Return [x, y] of the center of cell containing provided text 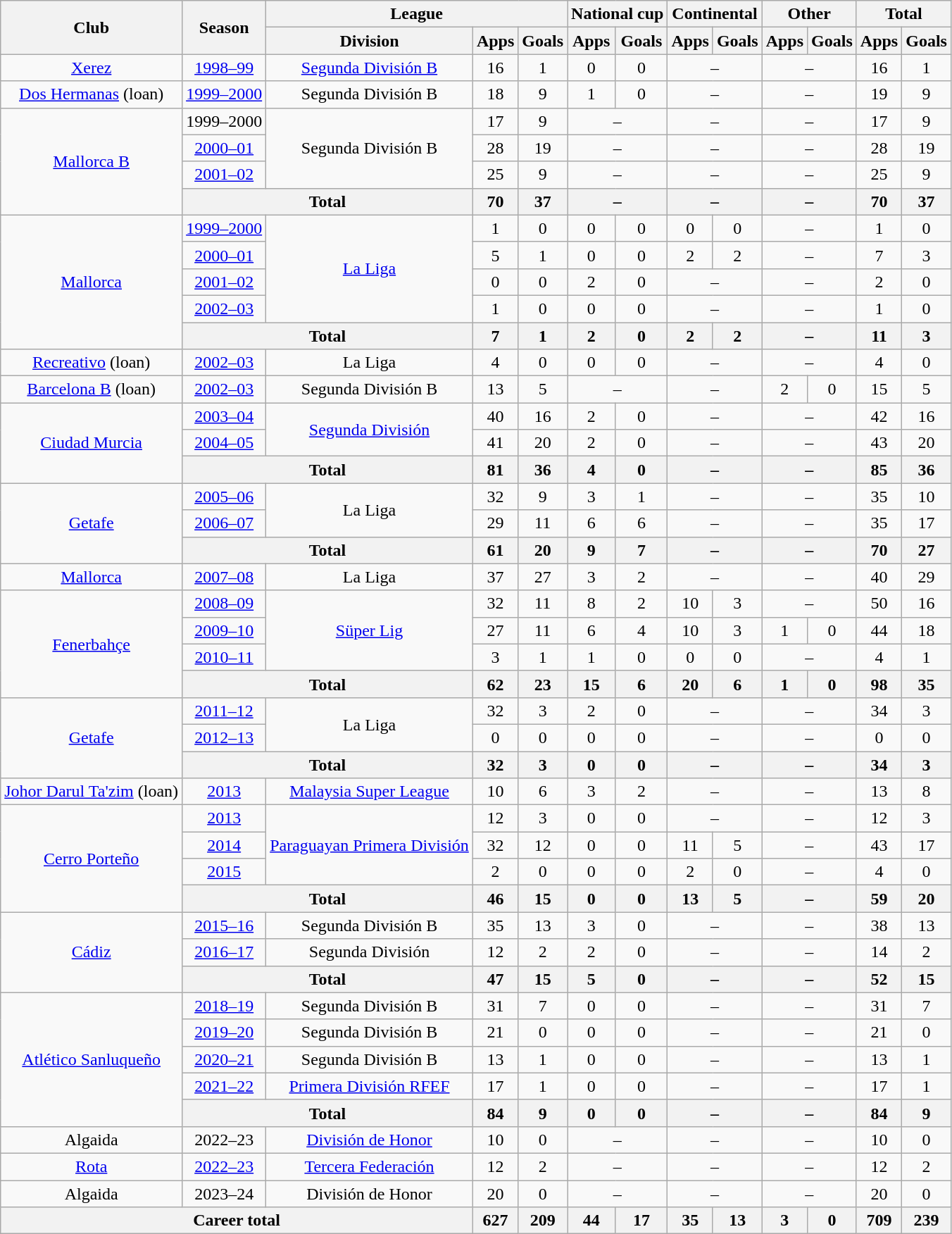
239 [927, 1221]
2023–24 [224, 1194]
98 [879, 684]
Malaysia Super League [370, 792]
2018–19 [224, 1006]
Paraguayan Primera División [370, 845]
38 [879, 925]
42 [879, 416]
Career total [237, 1221]
2011–12 [224, 711]
2008–09 [224, 604]
209 [543, 1221]
Süper Lig [370, 630]
2020–21 [224, 1059]
League [417, 14]
Mallorca B [92, 161]
Fenerbahçe [92, 644]
627 [495, 1221]
50 [879, 604]
709 [879, 1221]
41 [495, 443]
2006–07 [224, 523]
52 [879, 979]
Tercera Federación [370, 1166]
Division [370, 41]
Johor Darul Ta'zim (loan) [92, 792]
2004–05 [224, 443]
2015–16 [224, 925]
Continental [715, 14]
Xerez [92, 68]
47 [495, 979]
46 [495, 899]
62 [495, 684]
2016–17 [224, 952]
2015 [224, 872]
2009–10 [224, 630]
Other [809, 14]
23 [543, 684]
1998–99 [224, 68]
Barcelona B (loan) [92, 389]
2012–13 [224, 737]
2021–22 [224, 1086]
2014 [224, 845]
81 [495, 470]
2019–20 [224, 1033]
2005–06 [224, 497]
Dos Hermanas (loan) [92, 94]
2003–04 [224, 416]
2007–08 [224, 577]
Ciudad Murcia [92, 443]
National cup [618, 14]
59 [879, 899]
Cádiz [92, 952]
2010–11 [224, 657]
Primera División RFEF [370, 1086]
Cerro Porteño [92, 859]
Rota [92, 1166]
Season [224, 27]
14 [879, 952]
Atlético Sanluqueño [92, 1059]
Recreativo (loan) [92, 363]
85 [879, 470]
61 [495, 550]
Club [92, 27]
